Find where the given text appears and provide that cell's center as [X, Y] coordinate. 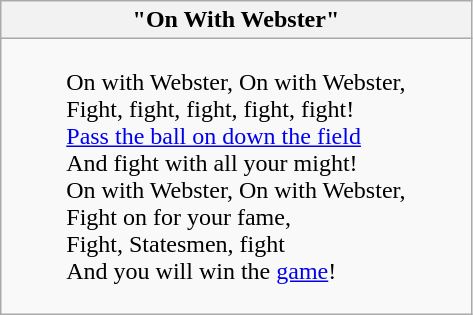
"On With Webster" [236, 20]
